Provide the (x, y) coordinate of the cell's center where the given text is located.  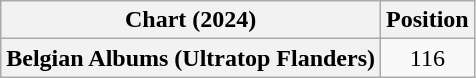
116 (428, 58)
Position (428, 20)
Belgian Albums (Ultratop Flanders) (191, 58)
Chart (2024) (191, 20)
